Determine the (X, Y) coordinate at the center of the cell enclosing the given text.  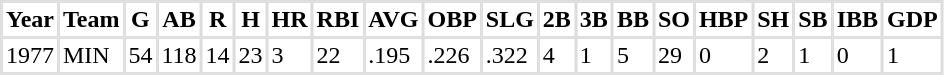
118 (179, 56)
Team (90, 20)
3B (594, 20)
SB (813, 20)
Year (30, 20)
OBP (452, 20)
G (140, 20)
MIN (90, 56)
H (250, 20)
2B (556, 20)
HR (290, 20)
.226 (452, 56)
.195 (394, 56)
RBI (338, 20)
AB (179, 20)
14 (218, 56)
54 (140, 56)
HBP (723, 20)
4 (556, 56)
IBB (857, 20)
2 (774, 56)
23 (250, 56)
SLG (510, 20)
SO (674, 20)
29 (674, 56)
AVG (394, 20)
5 (632, 56)
3 (290, 56)
GDP (912, 20)
R (218, 20)
22 (338, 56)
.322 (510, 56)
BB (632, 20)
SH (774, 20)
1977 (30, 56)
